Locate the cell with the specified text and output its (x, y) center coordinate. 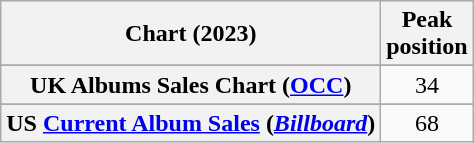
Peakposition (427, 34)
34 (427, 85)
UK Albums Sales Chart (OCC) (191, 85)
Chart (2023) (191, 34)
US Current Album Sales (Billboard) (191, 123)
68 (427, 123)
